Provide the [x, y] coordinate of the cell's center where the given text is located.  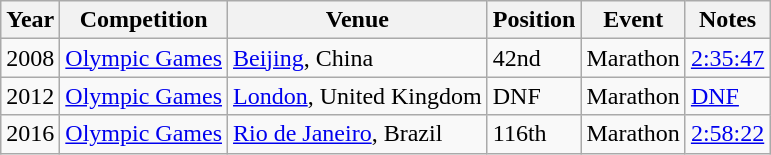
Notes [727, 20]
2:35:47 [727, 58]
Venue [358, 20]
Event [633, 20]
Beijing, China [358, 58]
Competition [144, 20]
2008 [30, 58]
2016 [30, 134]
42nd [534, 58]
London, United Kingdom [358, 96]
2:58:22 [727, 134]
116th [534, 134]
Year [30, 20]
Position [534, 20]
Rio de Janeiro, Brazil [358, 134]
2012 [30, 96]
